Search for the cell housing the specified text and yield its (X, Y) center coordinate. 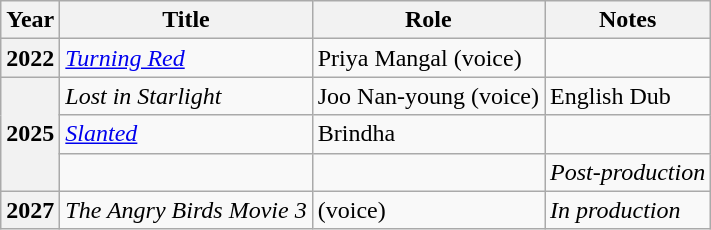
Lost in Starlight (186, 96)
(voice) (428, 210)
In production (628, 210)
Notes (628, 20)
The Angry Birds Movie 3 (186, 210)
English Dub (628, 96)
2025 (30, 134)
Brindha (428, 134)
Year (30, 20)
2022 (30, 58)
Joo Nan-young (voice) (428, 96)
Turning Red (186, 58)
Slanted (186, 134)
Priya Mangal (voice) (428, 58)
Title (186, 20)
Role (428, 20)
Post-production (628, 172)
2027 (30, 210)
